Return the (X, Y) coordinate for the center point of the cell that contains the specified text.  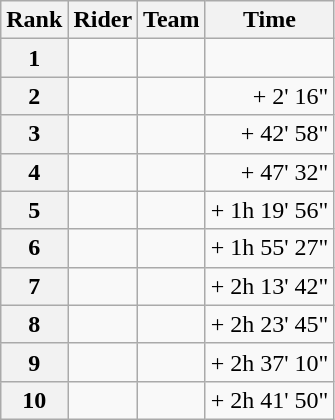
Rider (103, 20)
1 (34, 58)
8 (34, 324)
+ 2h 37' 10" (270, 362)
Time (270, 20)
10 (34, 400)
6 (34, 248)
+ 2h 41' 50" (270, 400)
4 (34, 172)
3 (34, 134)
+ 2h 13' 42" (270, 286)
5 (34, 210)
+ 1h 19' 56" (270, 210)
+ 2' 16" (270, 96)
2 (34, 96)
Team (172, 20)
7 (34, 286)
+ 42' 58" (270, 134)
9 (34, 362)
Rank (34, 20)
+ 1h 55' 27" (270, 248)
+ 2h 23' 45" (270, 324)
+ 47' 32" (270, 172)
